Return the (x, y) coordinate for the center point of the cell that contains the specified text.  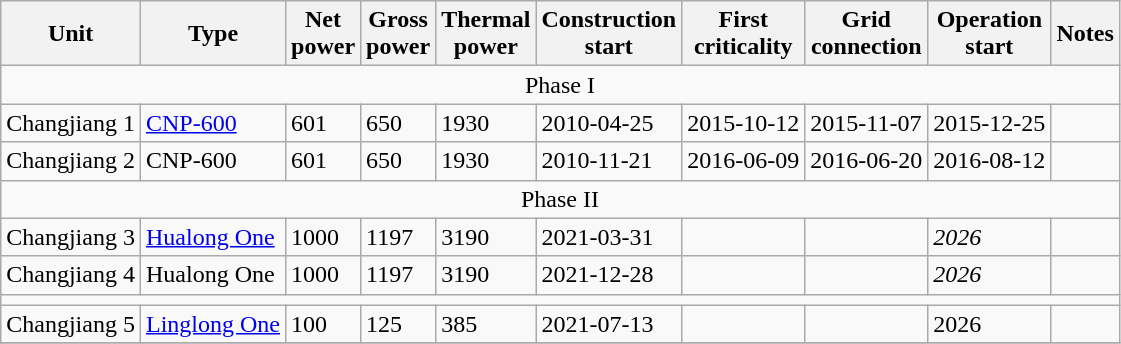
Grid connection (866, 34)
Notes (1085, 34)
385 (486, 324)
Changjiang 5 (71, 324)
125 (398, 324)
Operation start (990, 34)
Changjiang 1 (71, 123)
100 (324, 324)
Net power (324, 34)
2015-10-12 (744, 123)
2016-06-09 (744, 161)
2010-04-25 (609, 123)
2021-07-13 (609, 324)
Gross power (398, 34)
2021-12-28 (609, 275)
Type (212, 34)
Unit (71, 34)
Changjiang 4 (71, 275)
First criticality (744, 34)
2015-11-07 (866, 123)
2015-12-25 (990, 123)
Thermal power (486, 34)
2016-08-12 (990, 161)
Changjiang 3 (71, 237)
2010-11-21 (609, 161)
Linglong One (212, 324)
Construction start (609, 34)
Changjiang 2 (71, 161)
Phase II (560, 199)
2016-06-20 (866, 161)
Phase I (560, 85)
2021-03-31 (609, 237)
